Pinpoint the cell where the given text exists, returning its (X, Y) midpoint coordinate. 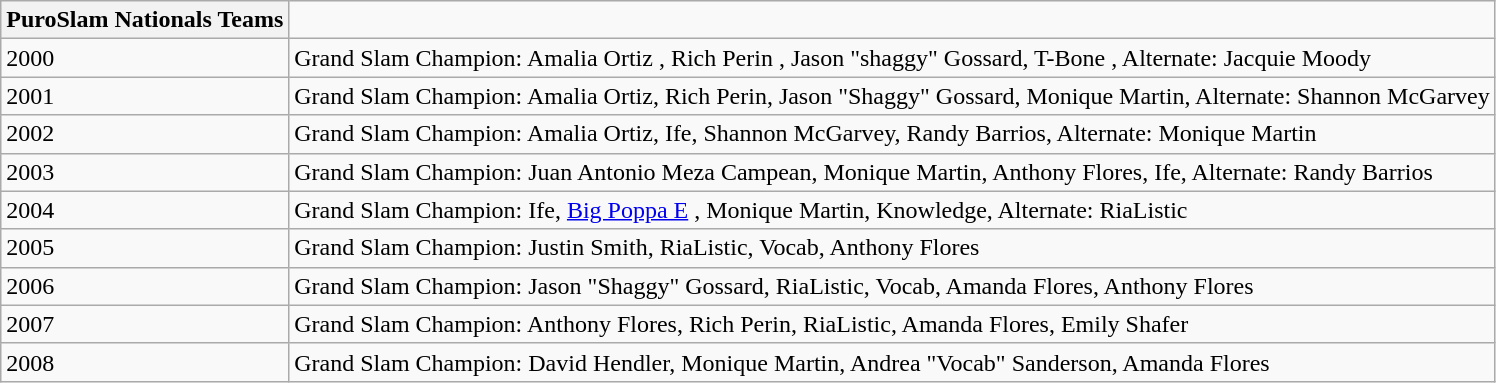
Grand Slam Champion: David Hendler, Monique Martin, Andrea "Vocab" Sanderson, Amanda Flores (892, 362)
Grand Slam Champion: Justin Smith, RiaListic, Vocab, Anthony Flores (892, 248)
2004 (145, 210)
Grand Slam Champion: Amalia Ortiz, Rich Perin, Jason "Shaggy" Gossard, Monique Martin, Alternate: Shannon McGarvey (892, 96)
PuroSlam Nationals Teams (145, 20)
Grand Slam Champion: Juan Antonio Meza Campean, Monique Martin, Anthony Flores, Ife, Alternate: Randy Barrios (892, 172)
2003 (145, 172)
2006 (145, 286)
2007 (145, 324)
Grand Slam Champion: Anthony Flores, Rich Perin, RiaListic, Amanda Flores, Emily Shafer (892, 324)
2000 (145, 58)
Grand Slam Champion: Jason "Shaggy" Gossard, RiaListic, Vocab, Amanda Flores, Anthony Flores (892, 286)
2005 (145, 248)
2001 (145, 96)
2002 (145, 134)
2008 (145, 362)
Grand Slam Champion: Ife, Big Poppa E , Monique Martin, Knowledge, Alternate: RiaListic (892, 210)
Grand Slam Champion: Amalia Ortiz, Ife, Shannon McGarvey, Randy Barrios, Alternate: Monique Martin (892, 134)
Grand Slam Champion: Amalia Ortiz , Rich Perin , Jason "shaggy" Gossard, T-Bone , Alternate: Jacquie Moody (892, 58)
